Capture the cell that displays the provided text and extract its (x, y) central coordinate. 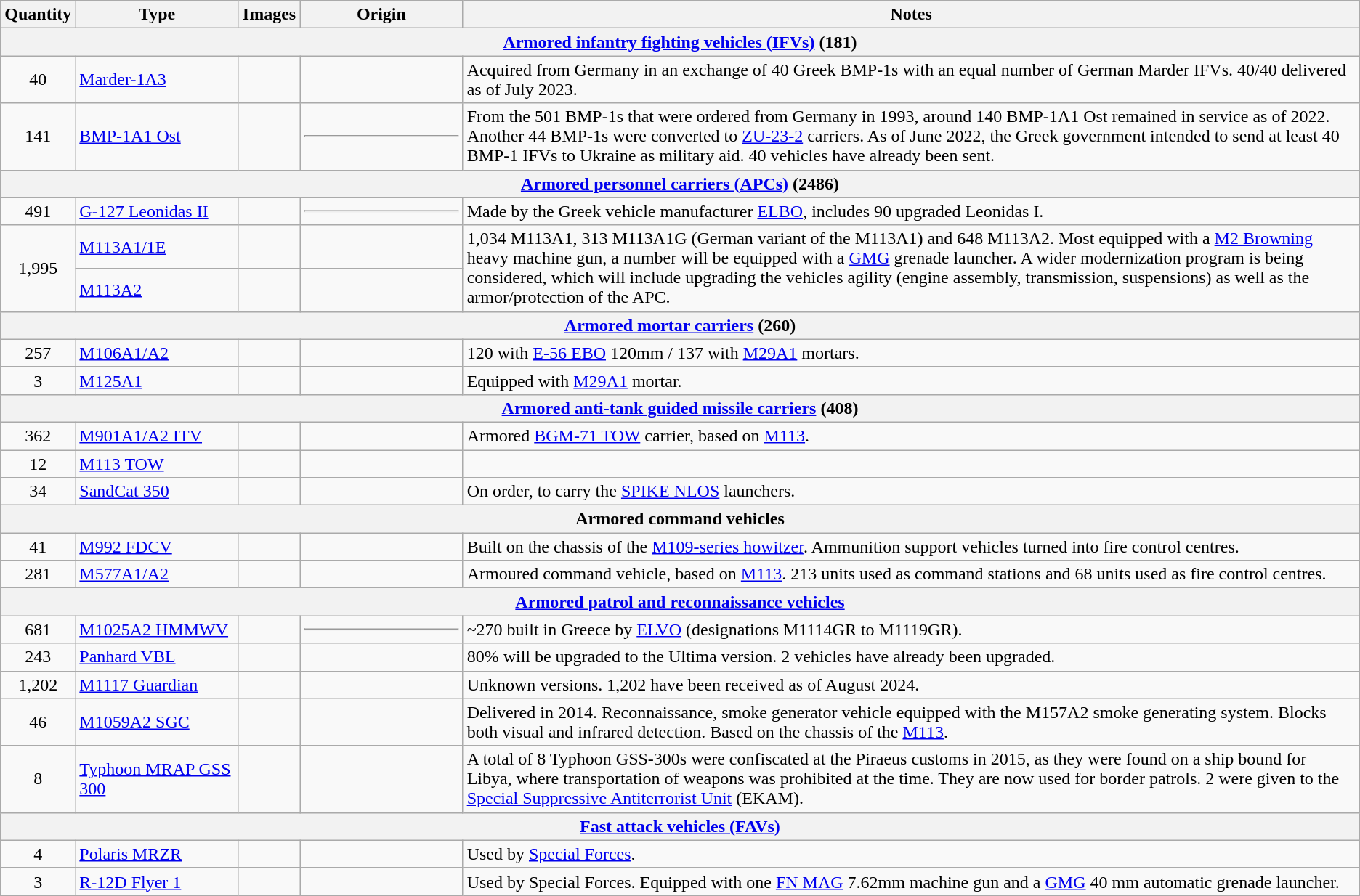
Marder-1A3 (157, 80)
M113A1/1E (157, 247)
Armored infantry fighting vehicles (IFVs) (181) (680, 42)
Unknown versions. 1,202 have been received as of August 2024. (911, 685)
362 (38, 436)
Panhard VBL (157, 657)
Fast attack vehicles (FAVs) (680, 826)
46 (38, 722)
M1059A2 SGC (157, 722)
Armored command vehicles (680, 519)
Quantity (38, 15)
Armored mortar carriers (260) (680, 325)
Armored BGM-71 TOW carrier, based on M113. (911, 436)
M113A2 (157, 290)
491 (38, 211)
141 (38, 137)
Used by Special Forces. (911, 854)
M901A1/A2 ITV (157, 436)
243 (38, 657)
M113 TOW (157, 464)
Notes (911, 15)
281 (38, 574)
On order, to carry the SPIKE NLOS launchers. (911, 492)
M106A1/A2 (157, 353)
Typhoon MRAP GSS 300 (157, 779)
G-127 Leonidas II (157, 211)
Type (157, 15)
SandCat 350 (157, 492)
M125A1 (157, 380)
M1025A2 HMMWV (157, 630)
Made by the Greek vehicle manufacturer ELBO, includes 90 upgraded Leonidas I. (911, 211)
Polaris MRZR (157, 854)
BMP-1A1 Ost (157, 137)
M577A1/A2 (157, 574)
41 (38, 547)
Built on the chassis of the M109-series howitzer. Ammunition support vehicles turned into fire control centres. (911, 547)
1,995 (38, 269)
Images (269, 15)
1,202 (38, 685)
257 (38, 353)
8 (38, 779)
Armored patrol and reconnaissance vehicles (680, 602)
~270 built in Greece by ELVO (designations M1114GR to M1119GR). (911, 630)
4 (38, 854)
R-12D Flyer 1 (157, 881)
40 (38, 80)
120 with E-56 EBO 120mm / 137 with M29A1 mortars. (911, 353)
Used by Special Forces. Equipped with one FN MAG 7.62mm machine gun and a GMG 40 mm automatic grenade launcher. (911, 881)
12 (38, 464)
M1117 Guardian (157, 685)
Armored anti-tank guided missile carriers (408) (680, 408)
681 (38, 630)
Origin (381, 15)
M992 FDCV (157, 547)
Armored personnel carriers (APCs) (2486) (680, 184)
80% will be upgraded to the Ultima version. 2 vehicles have already been upgraded. (911, 657)
Acquired from Germany in an exchange of 40 Greek BMP-1s with an equal number of German Marder IFVs. 40/40 delivered as of July 2023. (911, 80)
Equipped with M29A1 mortar. (911, 380)
34 (38, 492)
Armoured command vehicle, based on M113. 213 units used as command stations and 68 units used as fire control centres. (911, 574)
